Pinpoint the cell where the given text exists, returning its (x, y) midpoint coordinate. 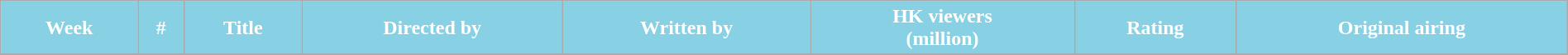
Title (243, 28)
Rating (1154, 28)
# (161, 28)
Original airing (1401, 28)
Week (69, 28)
Written by (686, 28)
HK viewers(million) (943, 28)
Directed by (432, 28)
